For the text-containing cell, return its midpoint in (x, y) coordinate format. 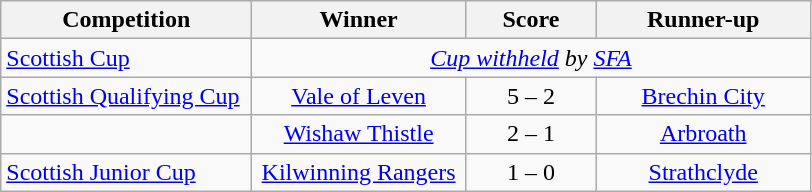
Score (530, 20)
Wishaw Thistle (359, 134)
Vale of Leven (359, 96)
Brechin City (703, 96)
Winner (359, 20)
Cup withheld by SFA (531, 58)
Strathclyde (703, 172)
Scottish Cup (126, 58)
Scottish Qualifying Cup (126, 96)
Scottish Junior Cup (126, 172)
Arbroath (703, 134)
5 – 2 (530, 96)
2 – 1 (530, 134)
Runner-up (703, 20)
1 – 0 (530, 172)
Kilwinning Rangers (359, 172)
Competition (126, 20)
